Scan for the cell matching the given text and deliver its (X, Y) coordinate at center. 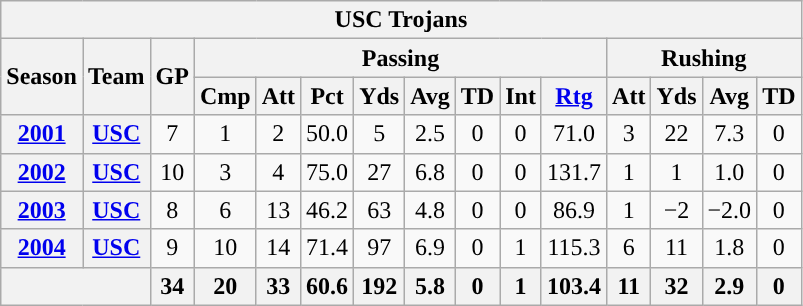
2002 (42, 172)
97 (380, 248)
75.0 (328, 172)
86.9 (574, 210)
4.8 (430, 210)
63 (380, 210)
Season (42, 77)
2001 (42, 134)
60.6 (328, 286)
192 (380, 286)
USC Trojans (401, 20)
34 (172, 286)
103.4 (574, 286)
−2 (676, 210)
115.3 (574, 248)
Passing (400, 58)
2.5 (430, 134)
71.4 (328, 248)
33 (278, 286)
Cmp (225, 96)
46.2 (328, 210)
Pct (328, 96)
8 (172, 210)
Team (116, 77)
7 (172, 134)
1.0 (730, 172)
Rushing (704, 58)
4 (278, 172)
2003 (42, 210)
32 (676, 286)
6.9 (430, 248)
2 (278, 134)
1.8 (730, 248)
−2.0 (730, 210)
5.8 (430, 286)
2004 (42, 248)
5 (380, 134)
9 (172, 248)
22 (676, 134)
14 (278, 248)
71.0 (574, 134)
Rtg (574, 96)
GP (172, 77)
50.0 (328, 134)
7.3 (730, 134)
6.8 (430, 172)
Int (521, 96)
20 (225, 286)
27 (380, 172)
131.7 (574, 172)
2.9 (730, 286)
13 (278, 210)
